For the text-containing cell, return its midpoint in [X, Y] coordinate format. 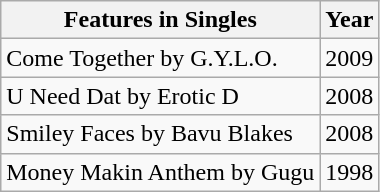
2009 [350, 58]
Year [350, 20]
Smiley Faces by Bavu Blakes [160, 134]
Features in Singles [160, 20]
1998 [350, 172]
Money Makin Anthem by Gugu [160, 172]
Come Together by G.Y.L.O. [160, 58]
U Need Dat by Erotic D [160, 96]
